Output the (X, Y) coordinate of the center of the cell containing the given text.  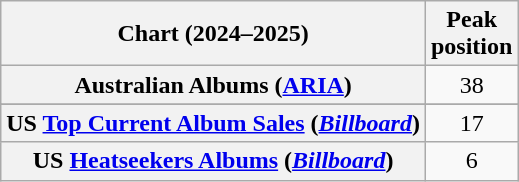
38 (471, 85)
6 (471, 161)
Peakposition (471, 34)
US Top Current Album Sales (Billboard) (214, 123)
Chart (2024–2025) (214, 34)
Australian Albums (ARIA) (214, 85)
US Heatseekers Albums (Billboard) (214, 161)
17 (471, 123)
